Provide the [x, y] coordinate of the cell's center where the given text is located.  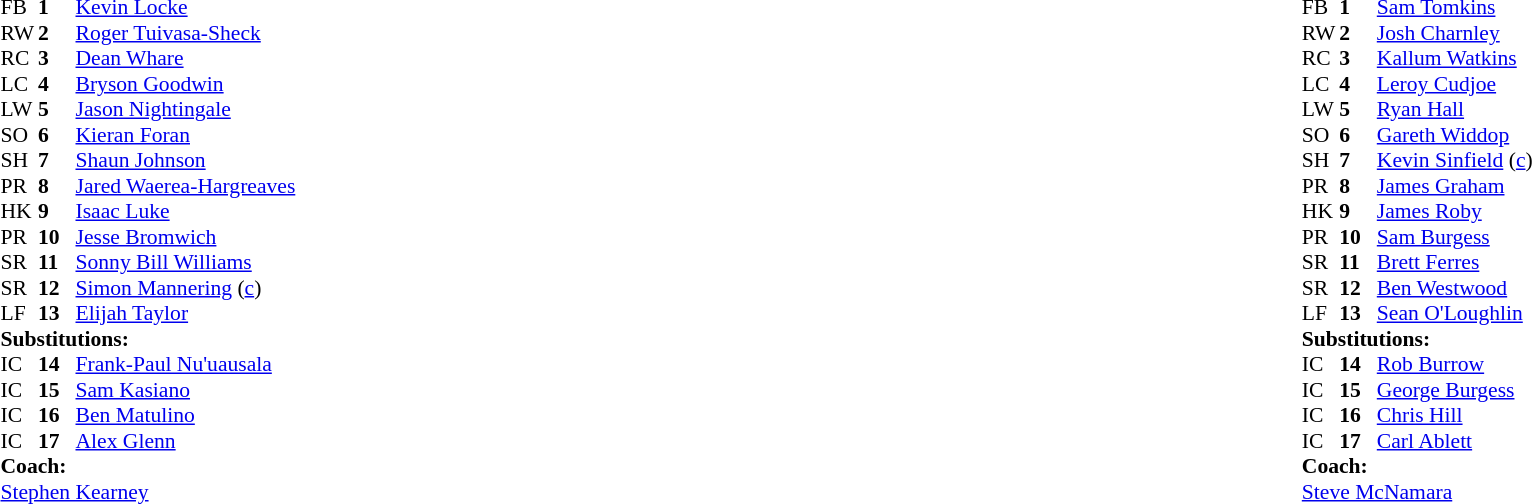
Substitutions: [148, 339]
Jesse Bromwich [186, 237]
Shaun Johnson [186, 161]
Coach: [148, 467]
Jason Nightingale [186, 109]
Frank-Paul Nu'uausala [186, 365]
Alex Glenn [186, 441]
Sam Kasiano [186, 390]
Kieran Foran [186, 135]
Roger Tuivasa-Sheck [186, 33]
Simon Mannering (c) [186, 288]
Jared Waerea-Hargreaves [186, 186]
Isaac Luke [186, 211]
Bryson Goodwin [186, 84]
Dean Whare [186, 59]
Sonny Bill Williams [186, 263]
Ben Matulino [186, 415]
Elijah Taylor [186, 313]
